Provide the (X, Y) coordinate of the cell's center where the given text is located.  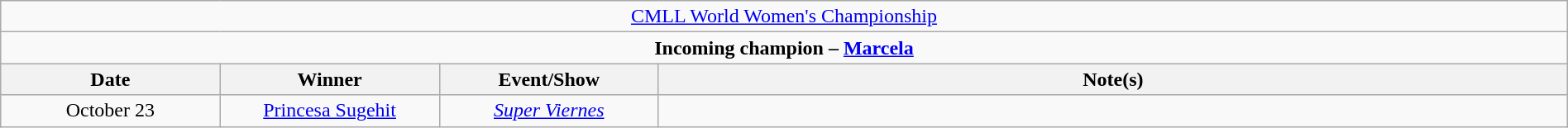
Date (111, 79)
CMLL World Women's Championship (784, 17)
Princesa Sugehit (329, 111)
Super Viernes (549, 111)
Event/Show (549, 79)
Incoming champion – Marcela (784, 48)
Note(s) (1113, 79)
Winner (329, 79)
October 23 (111, 111)
